Pinpoint the cell where the given text exists, returning its (x, y) midpoint coordinate. 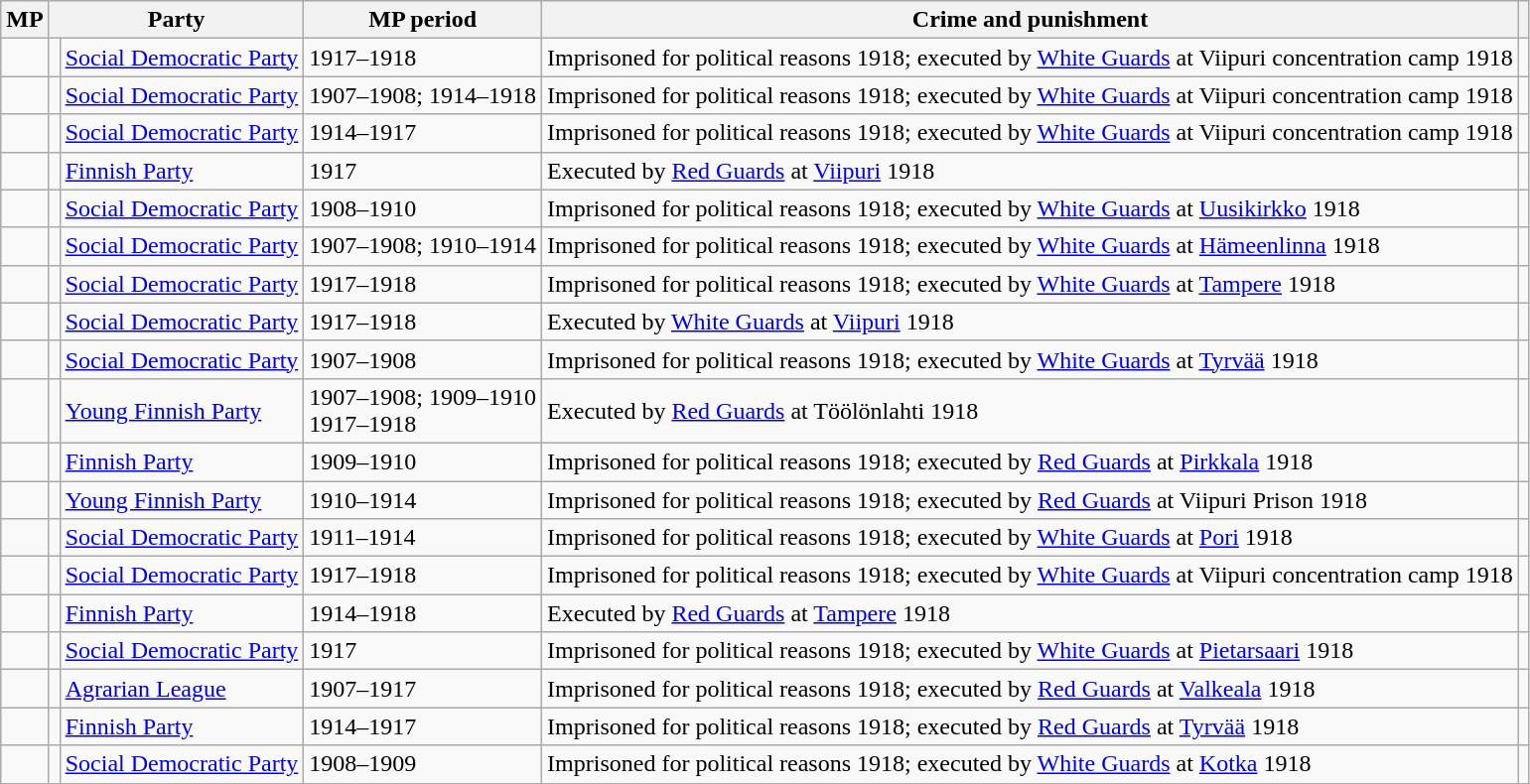
1909–1910 (423, 461)
Imprisoned for political reasons 1918; executed by White Guards at Hämeenlinna 1918 (1031, 246)
1907–1908 (423, 359)
1907–1908; 1910–1914 (423, 246)
Imprisoned for political reasons 1918; executed by White Guards at Tyrvää 1918 (1031, 359)
Imprisoned for political reasons 1918; executed by White Guards at Uusikirkko 1918 (1031, 208)
Imprisoned for political reasons 1918; executed by White Guards at Kotka 1918 (1031, 764)
Executed by Red Guards at Viipuri 1918 (1031, 171)
Imprisoned for political reasons 1918; executed by White Guards at Pori 1918 (1031, 538)
1911–1914 (423, 538)
Crime and punishment (1031, 20)
1907–1908; 1909–19101917–1918 (423, 411)
1910–1914 (423, 499)
Imprisoned for political reasons 1918; executed by White Guards at Pietarsaari 1918 (1031, 651)
1908–1910 (423, 208)
Agrarian League (182, 689)
Executed by White Guards at Viipuri 1918 (1031, 322)
Executed by Red Guards at Tampere 1918 (1031, 613)
Imprisoned for political reasons 1918; executed by Red Guards at Viipuri Prison 1918 (1031, 499)
1907–1917 (423, 689)
MP period (423, 20)
Imprisoned for political reasons 1918; executed by White Guards at Tampere 1918 (1031, 284)
Party (177, 20)
1907–1908; 1914–1918 (423, 95)
1914–1918 (423, 613)
1908–1909 (423, 764)
Imprisoned for political reasons 1918; executed by Red Guards at Tyrvää 1918 (1031, 726)
Imprisoned for political reasons 1918; executed by Red Guards at Valkeala 1918 (1031, 689)
MP (25, 20)
Imprisoned for political reasons 1918; executed by Red Guards at Pirkkala 1918 (1031, 461)
Executed by Red Guards at Töölönlahti 1918 (1031, 411)
